Return the (X, Y) coordinate for the center point of the cell that contains the specified text.  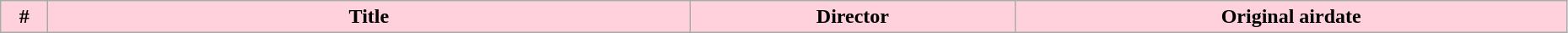
Director (853, 17)
# (24, 17)
Original airdate (1291, 17)
Title (369, 17)
